From the cell containing the given text, extract its center point as [X, Y] coordinate. 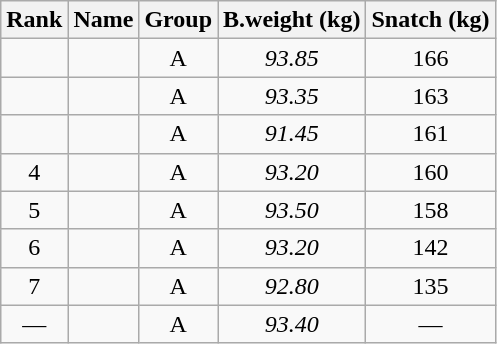
142 [430, 248]
Group [178, 20]
93.40 [292, 324]
92.80 [292, 286]
6 [34, 248]
135 [430, 286]
93.50 [292, 210]
Snatch (kg) [430, 20]
B.weight (kg) [292, 20]
163 [430, 96]
93.85 [292, 58]
166 [430, 58]
5 [34, 210]
160 [430, 172]
91.45 [292, 134]
158 [430, 210]
7 [34, 286]
4 [34, 172]
Rank [34, 20]
Name [104, 20]
93.35 [292, 96]
161 [430, 134]
